For the text-containing cell, return its midpoint in [x, y] coordinate format. 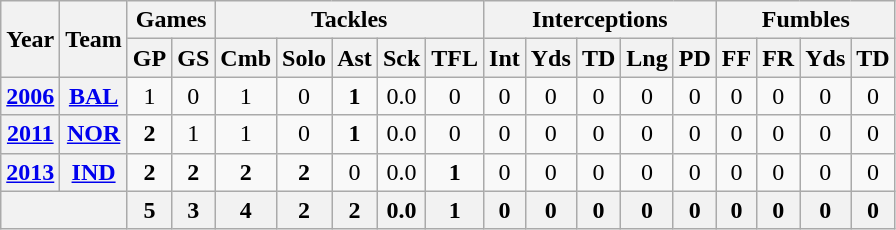
Year [30, 39]
NOR [94, 134]
2011 [30, 134]
Solo [304, 58]
PD [694, 58]
4 [246, 210]
Tackles [350, 20]
Lng [647, 58]
Cmb [246, 58]
FF [736, 58]
Games [170, 20]
2006 [30, 96]
Sck [401, 58]
Team [94, 39]
2013 [30, 172]
3 [194, 210]
GS [194, 58]
TFL [455, 58]
FR [778, 58]
BAL [94, 96]
GP [149, 58]
5 [149, 210]
Ast [355, 58]
IND [94, 172]
Interceptions [600, 20]
Fumbles [806, 20]
Int [505, 58]
